Provide the [X, Y] coordinate of the cell's center where the given text is located.  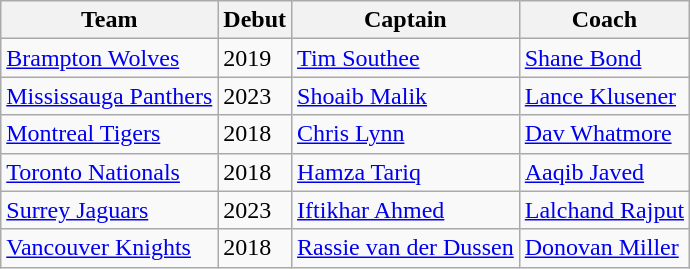
Vancouver Knights [110, 248]
Brampton Wolves [110, 58]
Toronto Nationals [110, 172]
Captain [406, 20]
Donovan Miller [604, 248]
Lalchand Rajput [604, 210]
Surrey Jaguars [110, 210]
Rassie van der Dussen [406, 248]
Team [110, 20]
Shoaib Malik [406, 96]
Shane Bond [604, 58]
Montreal Tigers [110, 134]
2019 [255, 58]
Dav Whatmore [604, 134]
Mississauga Panthers [110, 96]
Coach [604, 20]
Debut [255, 20]
Tim Southee [406, 58]
Hamza Tariq [406, 172]
Aaqib Javed [604, 172]
Iftikhar Ahmed [406, 210]
Lance Klusener [604, 96]
Chris Lynn [406, 134]
